Scan for the cell matching the given text and deliver its [X, Y] coordinate at center. 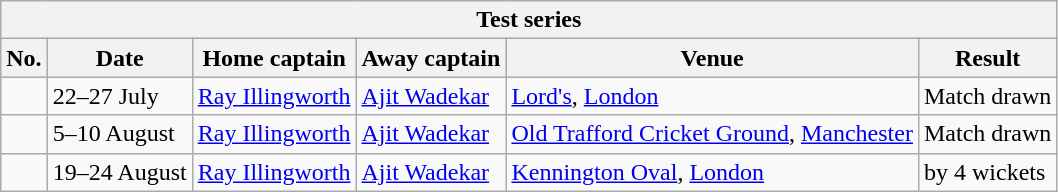
Venue [712, 58]
Test series [529, 20]
No. [24, 58]
Date [120, 58]
19–24 August [120, 172]
Home captain [274, 58]
Away captain [431, 58]
Kennington Oval, London [712, 172]
by 4 wickets [987, 172]
Lord's, London [712, 96]
Old Trafford Cricket Ground, Manchester [712, 134]
22–27 July [120, 96]
5–10 August [120, 134]
Result [987, 58]
